Output the [X, Y] coordinate of the center of the cell containing the given text.  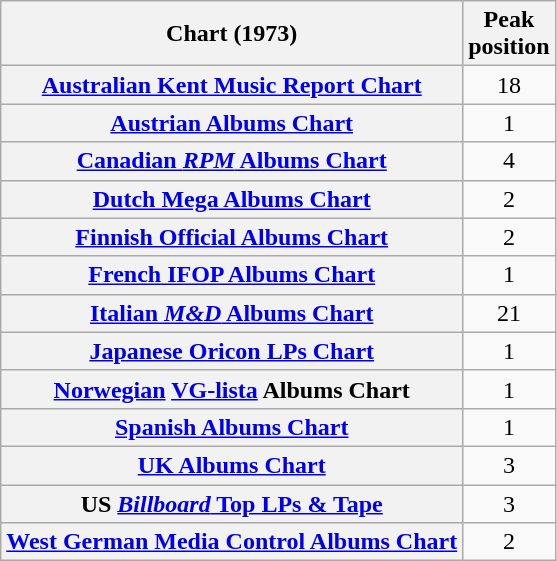
West German Media Control Albums Chart [232, 542]
Norwegian VG-lista Albums Chart [232, 389]
Finnish Official Albums Chart [232, 237]
French IFOP Albums Chart [232, 275]
4 [509, 161]
Australian Kent Music Report Chart [232, 85]
Italian M&D Albums Chart [232, 313]
UK Albums Chart [232, 465]
21 [509, 313]
18 [509, 85]
US Billboard Top LPs & Tape [232, 503]
Spanish Albums Chart [232, 427]
Chart (1973) [232, 34]
Dutch Mega Albums Chart [232, 199]
Canadian RPM Albums Chart [232, 161]
Japanese Oricon LPs Chart [232, 351]
Austrian Albums Chart [232, 123]
Peakposition [509, 34]
